Scan for the cell matching the given text and deliver its [X, Y] coordinate at center. 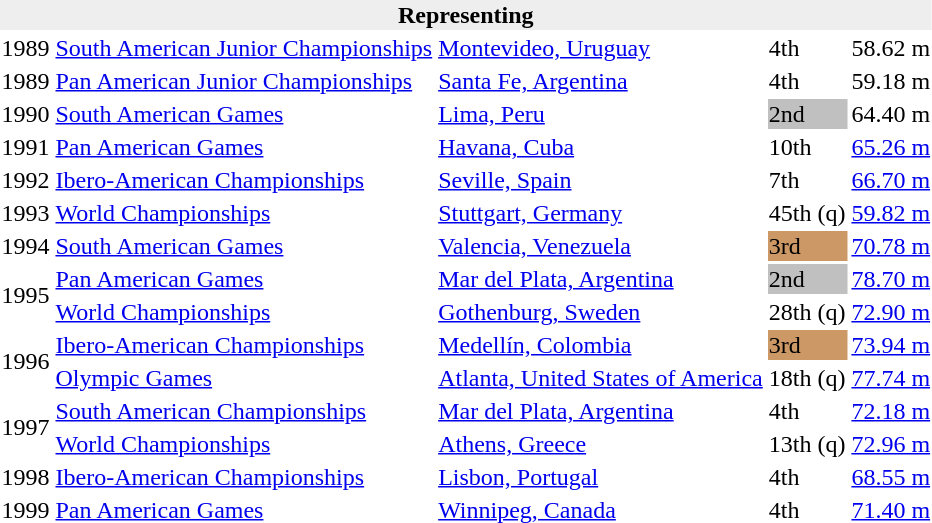
Lisbon, Portugal [601, 477]
77.74 m [891, 378]
Santa Fe, Argentina [601, 81]
Atlanta, United States of America [601, 378]
Medellín, Colombia [601, 345]
58.62 m [891, 48]
Seville, Spain [601, 180]
Lima, Peru [601, 114]
Olympic Games [244, 378]
South American Championships [244, 411]
7th [807, 180]
72.18 m [891, 411]
1998 [26, 477]
Athens, Greece [601, 444]
65.26 m [891, 147]
64.40 m [891, 114]
78.70 m [891, 279]
68.55 m [891, 477]
South American Junior Championships [244, 48]
10th [807, 147]
59.82 m [891, 213]
1997 [26, 428]
1994 [26, 246]
Stuttgart, Germany [601, 213]
73.94 m [891, 345]
1993 [26, 213]
18th (q) [807, 378]
1996 [26, 362]
13th (q) [807, 444]
Pan American Junior Championships [244, 81]
Havana, Cuba [601, 147]
1991 [26, 147]
59.18 m [891, 81]
72.96 m [891, 444]
Representing [466, 15]
1990 [26, 114]
Gothenburg, Sweden [601, 312]
1995 [26, 296]
1992 [26, 180]
45th (q) [807, 213]
66.70 m [891, 180]
Valencia, Venezuela [601, 246]
28th (q) [807, 312]
Montevideo, Uruguay [601, 48]
72.90 m [891, 312]
70.78 m [891, 246]
